Pinpoint the cell where the given text exists, returning its [x, y] midpoint coordinate. 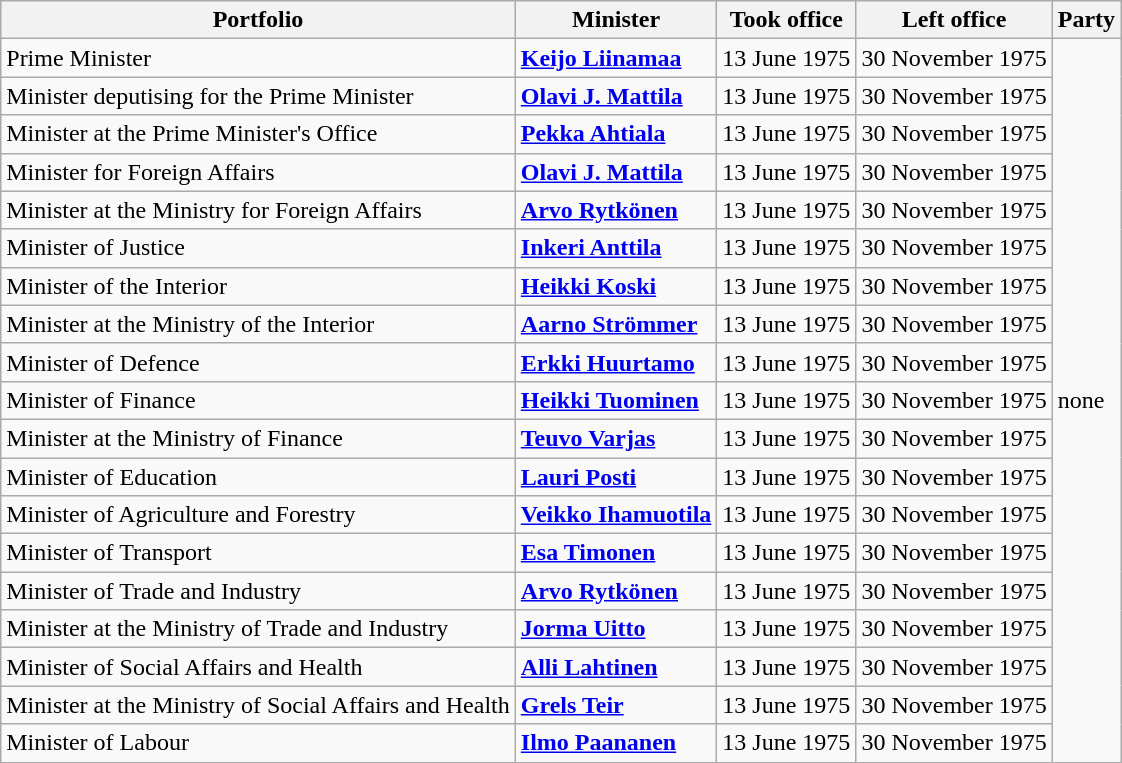
Prime Minister [258, 58]
Erkki Huurtamo [616, 362]
Alli Lahtinen [616, 667]
Minister of Trade and Industry [258, 591]
Minister of Agriculture and Forestry [258, 515]
Minister of Justice [258, 248]
Minister at the Prime Minister's Office [258, 134]
Minister of Labour [258, 743]
Minister of Education [258, 477]
Jorma Uitto [616, 629]
Minister of Social Affairs and Health [258, 667]
Left office [954, 20]
Grels Teir [616, 705]
Teuvo Varjas [616, 438]
Heikki Tuominen [616, 400]
Portfolio [258, 20]
Heikki Koski [616, 286]
Took office [786, 20]
Aarno Strömmer [616, 324]
Minister at the Ministry of Social Affairs and Health [258, 705]
Minister of Defence [258, 362]
Inkeri Anttila [616, 248]
Minister [616, 20]
Minister deputising for the Prime Minister [258, 96]
Minister at the Ministry of Trade and Industry [258, 629]
Minister at the Ministry for Foreign Affairs [258, 210]
Minister of the Interior [258, 286]
Ilmo Paananen [616, 743]
Veikko Ihamuotila [616, 515]
Party [1086, 20]
Minister of Finance [258, 400]
Minister at the Ministry of Finance [258, 438]
Esa Timonen [616, 553]
Keijo Liinamaa [616, 58]
Minister of Transport [258, 553]
Minister at the Ministry of the Interior [258, 324]
none [1086, 400]
Lauri Posti [616, 477]
Minister for Foreign Affairs [258, 172]
Pekka Ahtiala [616, 134]
